Extract the [x, y] coordinate from the center of the cell holding the provided text.  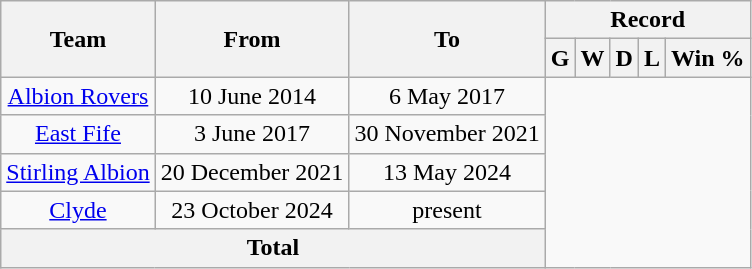
G [560, 58]
present [447, 210]
Win % [708, 58]
Team [78, 39]
From [252, 39]
Record [648, 20]
13 May 2024 [447, 172]
L [652, 58]
30 November 2021 [447, 134]
D [624, 58]
Stirling Albion [78, 172]
W [592, 58]
Clyde [78, 210]
To [447, 39]
10 June 2014 [252, 96]
Albion Rovers [78, 96]
Total [273, 248]
20 December 2021 [252, 172]
23 October 2024 [252, 210]
East Fife [78, 134]
3 June 2017 [252, 134]
6 May 2017 [447, 96]
